Capture the cell that displays the provided text and extract its [x, y] central coordinate. 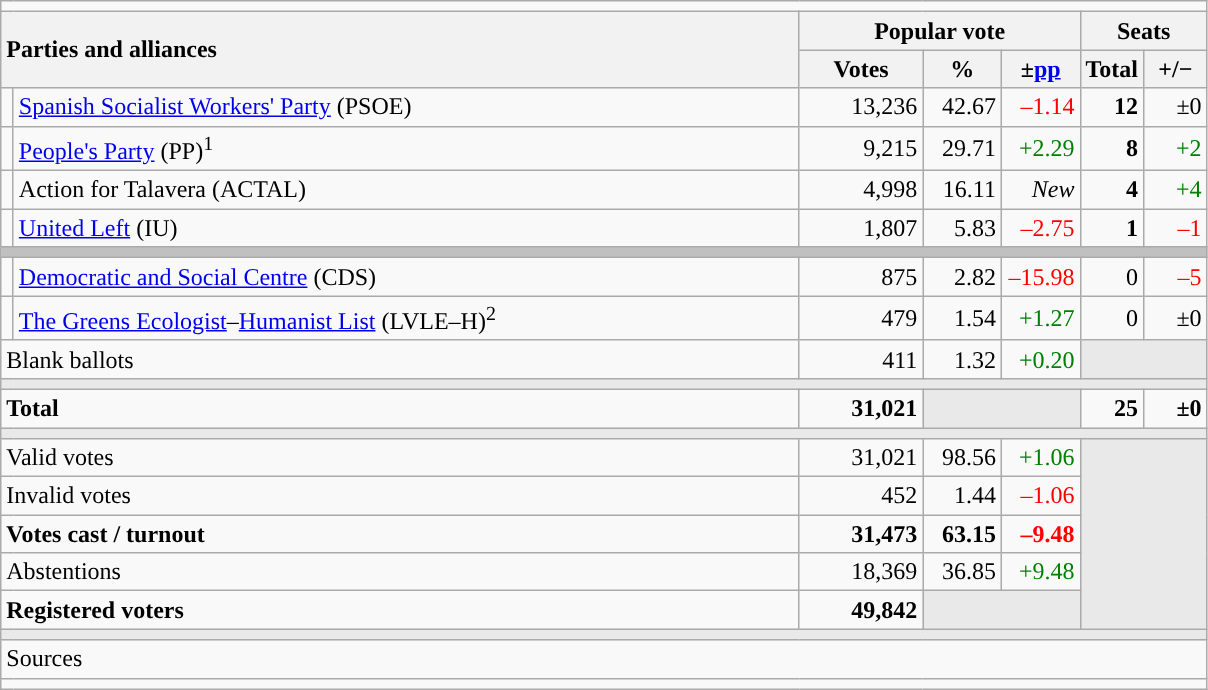
25 [1112, 408]
–15.98 [1040, 277]
1,807 [861, 228]
2.82 [962, 277]
–1 [1176, 228]
63.15 [962, 534]
29.71 [962, 148]
36.85 [962, 572]
+4 [1176, 190]
12 [1112, 107]
Spanish Socialist Workers' Party (PSOE) [406, 107]
479 [861, 318]
The Greens Ecologist–Humanist List (LVLE–H)2 [406, 318]
42.67 [962, 107]
Abstentions [400, 572]
98.56 [962, 458]
+9.48 [1040, 572]
Parties and alliances [400, 50]
8 [1112, 148]
United Left (IU) [406, 228]
+1.06 [1040, 458]
875 [861, 277]
4,998 [861, 190]
Votes cast / turnout [400, 534]
People's Party (PP)1 [406, 148]
Democratic and Social Centre (CDS) [406, 277]
+2 [1176, 148]
16.11 [962, 190]
Registered voters [400, 610]
+2.29 [1040, 148]
–2.75 [1040, 228]
9,215 [861, 148]
411 [861, 359]
New [1040, 190]
Valid votes [400, 458]
Popular vote [940, 31]
Invalid votes [400, 496]
Action for Talavera (ACTAL) [406, 190]
–1.14 [1040, 107]
Sources [604, 659]
+/− [1176, 69]
–1.06 [1040, 496]
Seats [1144, 31]
31,473 [861, 534]
4 [1112, 190]
–5 [1176, 277]
452 [861, 496]
18,369 [861, 572]
1.44 [962, 496]
±pp [1040, 69]
+1.27 [1040, 318]
–9.48 [1040, 534]
49,842 [861, 610]
13,236 [861, 107]
% [962, 69]
5.83 [962, 228]
1.32 [962, 359]
Blank ballots [400, 359]
+0.20 [1040, 359]
1 [1112, 228]
1.54 [962, 318]
Votes [861, 69]
